Extract the [X, Y] coordinate from the center of the cell holding the provided text.  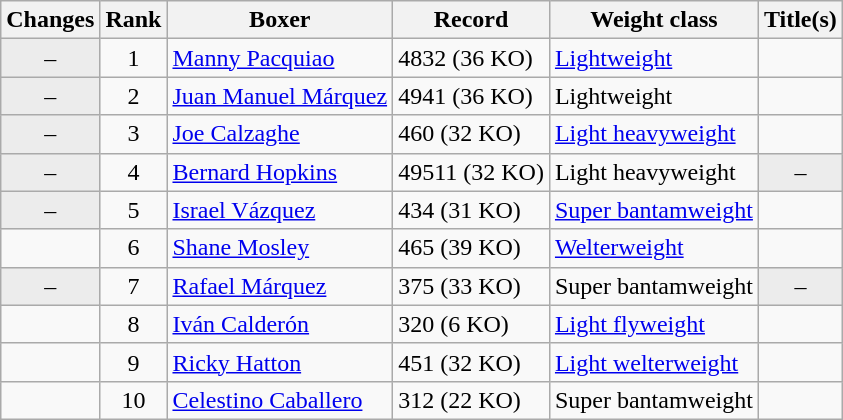
Manny Pacquiao [280, 58]
4 [134, 172]
49511 (32 KO) [472, 172]
Record [472, 20]
Welterweight [654, 248]
Bernard Hopkins [280, 172]
3 [134, 134]
Iván Calderón [280, 324]
10 [134, 400]
Boxer [280, 20]
9 [134, 362]
8 [134, 324]
2 [134, 96]
Rank [134, 20]
434 (31 KO) [472, 210]
4832 (36 KO) [472, 58]
Rafael Márquez [280, 286]
465 (39 KO) [472, 248]
Celestino Caballero [280, 400]
Juan Manuel Márquez [280, 96]
Joe Calzaghe [280, 134]
4941 (36 KO) [472, 96]
312 (22 KO) [472, 400]
Ricky Hatton [280, 362]
Light welterweight [654, 362]
Title(s) [800, 20]
6 [134, 248]
Light flyweight [654, 324]
Israel Vázquez [280, 210]
7 [134, 286]
451 (32 KO) [472, 362]
Weight class [654, 20]
1 [134, 58]
Shane Mosley [280, 248]
5 [134, 210]
320 (6 KO) [472, 324]
375 (33 KO) [472, 286]
Changes [50, 20]
460 (32 KO) [472, 134]
